Return (x, y) of the center of cell containing provided text 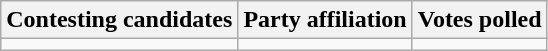
Contesting candidates (120, 20)
Party affiliation (325, 20)
Votes polled (480, 20)
